Determine the (X, Y) coordinate at the center of the cell enclosing the given text.  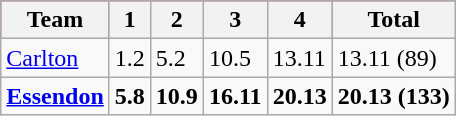
20.13 (133) (394, 96)
4 (300, 20)
5.8 (130, 96)
Essendon (55, 96)
3 (235, 20)
20.13 (300, 96)
13.11 (89) (394, 58)
13.11 (300, 58)
1 (130, 20)
10.9 (176, 96)
1.2 (130, 58)
16.11 (235, 96)
Team (55, 20)
5.2 (176, 58)
Carlton (55, 58)
10.5 (235, 58)
Total (394, 20)
2 (176, 20)
